Determine the (X, Y) coordinate at the center of the cell enclosing the given text.  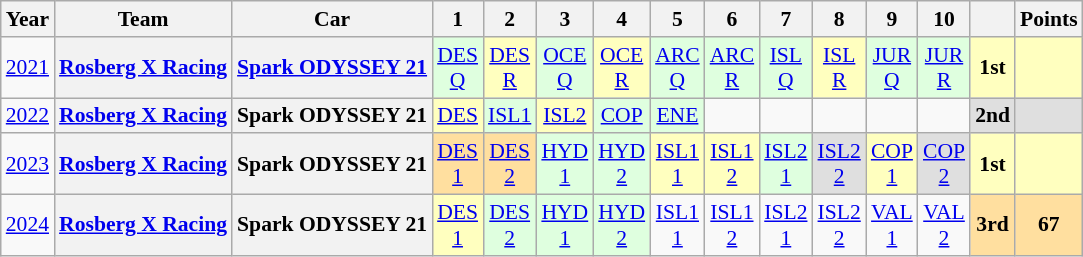
4 (622, 19)
Team (143, 19)
COP2 (944, 164)
5 (678, 19)
67 (1049, 226)
COP1 (892, 164)
COP (622, 116)
7 (786, 19)
2022 (28, 116)
2023 (28, 164)
JURQ (892, 68)
9 (892, 19)
OCER (622, 68)
Points (1049, 19)
3 (564, 19)
10 (944, 19)
Car (332, 19)
2nd (992, 116)
Year (28, 19)
ISL1 (510, 116)
6 (732, 19)
1 (458, 19)
ARCR (732, 68)
8 (840, 19)
2 (510, 19)
DESQ (458, 68)
ISLR (840, 68)
VAL1 (892, 226)
JURR (944, 68)
DES (458, 116)
ISL2 (564, 116)
VAL2 (944, 226)
2024 (28, 226)
DESR (510, 68)
ARCQ (678, 68)
ISLQ (786, 68)
OCEQ (564, 68)
3rd (992, 226)
ENE (678, 116)
2021 (28, 68)
